Provide the [x, y] coordinate of the cell's center where the given text is located.  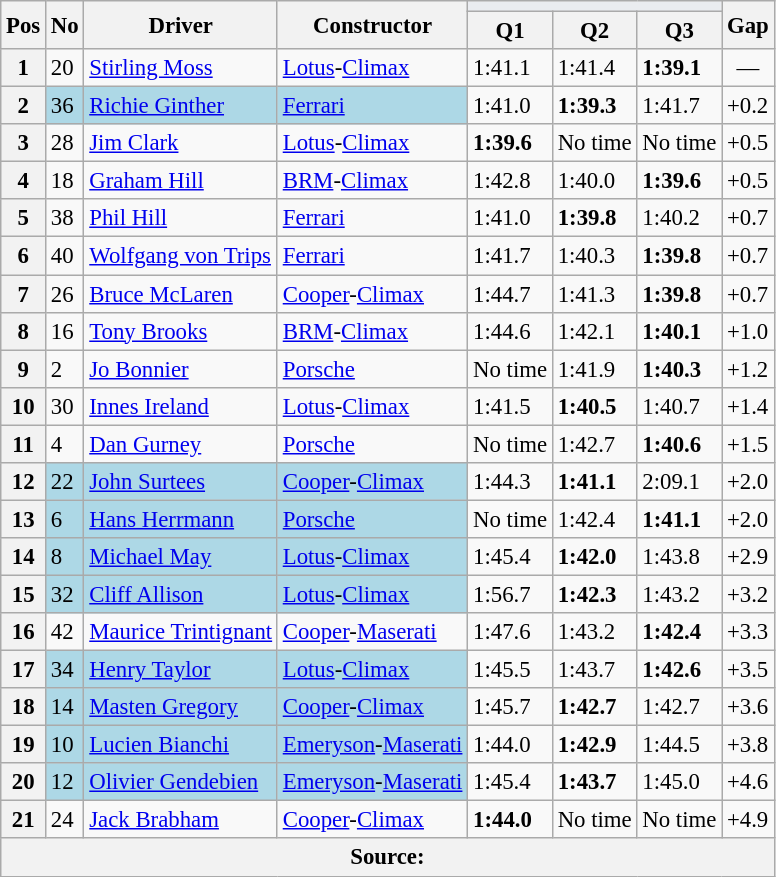
Driver [180, 25]
1:39.3 [594, 106]
+3.6 [748, 707]
1:42.9 [594, 745]
34 [65, 670]
1:47.6 [510, 632]
5 [24, 219]
1:44.7 [510, 294]
38 [65, 219]
1:44.5 [680, 745]
Masten Gregory [180, 707]
+3.2 [748, 594]
13 [24, 519]
1 [24, 68]
John Surtees [180, 482]
+0.2 [748, 106]
Cliff Allison [180, 594]
+3.5 [748, 670]
26 [65, 294]
19 [24, 745]
Jack Brabham [180, 820]
1:42.6 [680, 670]
Maurice Trintignant [180, 632]
Michael May [180, 557]
Q2 [594, 31]
Olivier Gendebien [180, 782]
+4.6 [748, 782]
Innes Ireland [180, 406]
1:40.0 [594, 181]
1:45.0 [680, 782]
Tony Brooks [180, 331]
1:45.5 [510, 670]
22 [65, 482]
+4.9 [748, 820]
9 [24, 369]
Richie Ginther [180, 106]
Pos [24, 25]
Henry Taylor [180, 670]
1:40.5 [594, 406]
+3.3 [748, 632]
+1.5 [748, 444]
+2.9 [748, 557]
+1.0 [748, 331]
— [748, 68]
11 [24, 444]
Jim Clark [180, 143]
40 [65, 256]
32 [65, 594]
1:41.3 [594, 294]
1:40.7 [680, 406]
1:44.6 [510, 331]
Q1 [510, 31]
1:44.3 [510, 482]
Bruce McLaren [180, 294]
30 [65, 406]
1:39.1 [680, 68]
1:56.7 [510, 594]
Wolfgang von Trips [180, 256]
Dan Gurney [180, 444]
1:45.7 [510, 707]
1:42.0 [594, 557]
Phil Hill [180, 219]
17 [24, 670]
28 [65, 143]
1:43.8 [680, 557]
1:40.6 [680, 444]
Graham Hill [180, 181]
7 [24, 294]
1:41.5 [510, 406]
1:41.4 [594, 68]
+1.2 [748, 369]
Cooper-Maserati [372, 632]
3 [24, 143]
1:40.2 [680, 219]
24 [65, 820]
+1.4 [748, 406]
Q3 [680, 31]
Jo Bonnier [180, 369]
Source: [388, 858]
Hans Herrmann [180, 519]
Gap [748, 25]
36 [65, 106]
42 [65, 632]
+3.8 [748, 745]
1:41.9 [594, 369]
21 [24, 820]
Stirling Moss [180, 68]
1:42.1 [594, 331]
1:40.1 [680, 331]
1:42.3 [594, 594]
2:09.1 [680, 482]
Lucien Bianchi [180, 745]
15 [24, 594]
Constructor [372, 25]
No [65, 25]
1:42.8 [510, 181]
